Locate the cell with the specified text and output its [X, Y] center coordinate. 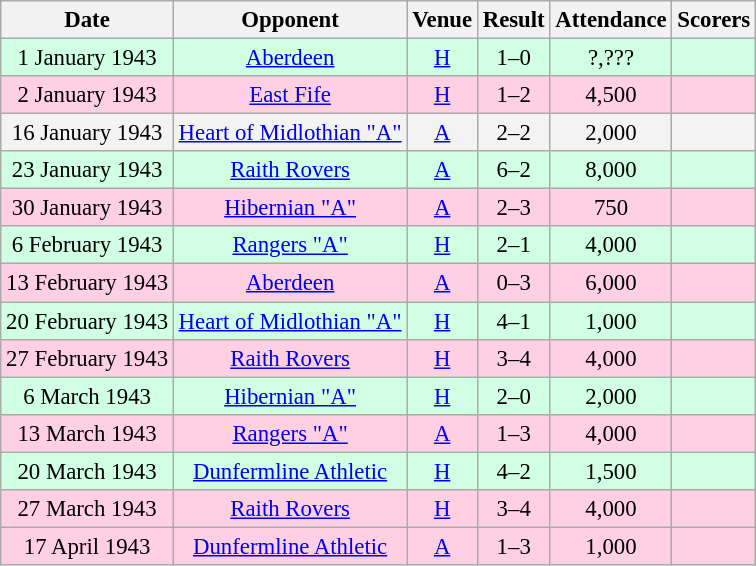
6 March 1943 [88, 396]
6–2 [514, 170]
1,500 [611, 471]
20 February 1943 [88, 321]
1–2 [514, 95]
17 April 1943 [88, 546]
4–1 [514, 321]
27 February 1943 [88, 358]
13 March 1943 [88, 433]
1–0 [514, 58]
16 January 1943 [88, 133]
Venue [442, 20]
East Fife [290, 95]
6 February 1943 [88, 245]
Result [514, 20]
30 January 1943 [88, 208]
2–2 [514, 133]
23 January 1943 [88, 170]
Scorers [714, 20]
Date [88, 20]
Attendance [611, 20]
27 March 1943 [88, 509]
8,000 [611, 170]
2–1 [514, 245]
6,000 [611, 283]
750 [611, 208]
2–0 [514, 396]
4,500 [611, 95]
4–2 [514, 471]
20 March 1943 [88, 471]
Opponent [290, 20]
?,??? [611, 58]
1 January 1943 [88, 58]
13 February 1943 [88, 283]
2 January 1943 [88, 95]
2–3 [514, 208]
0–3 [514, 283]
